Capture the cell that displays the provided text and extract its (X, Y) central coordinate. 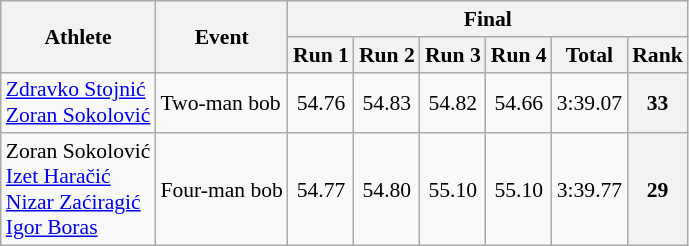
Rank (658, 55)
Run 3 (453, 55)
Run 2 (387, 55)
Zoran SokolovićIzet HaračićNizar ZaćiragićIgor Boras (78, 190)
33 (658, 102)
Total (590, 55)
Final (488, 19)
Run 1 (321, 55)
29 (658, 190)
Event (222, 36)
54.83 (387, 102)
54.77 (321, 190)
3:39.77 (590, 190)
Run 4 (519, 55)
54.66 (519, 102)
54.76 (321, 102)
3:39.07 (590, 102)
Two-man bob (222, 102)
54.80 (387, 190)
Zdravko StojnićZoran Sokolović (78, 102)
54.82 (453, 102)
Athlete (78, 36)
Four-man bob (222, 190)
